Output the (x, y) coordinate of the center of the cell containing the given text.  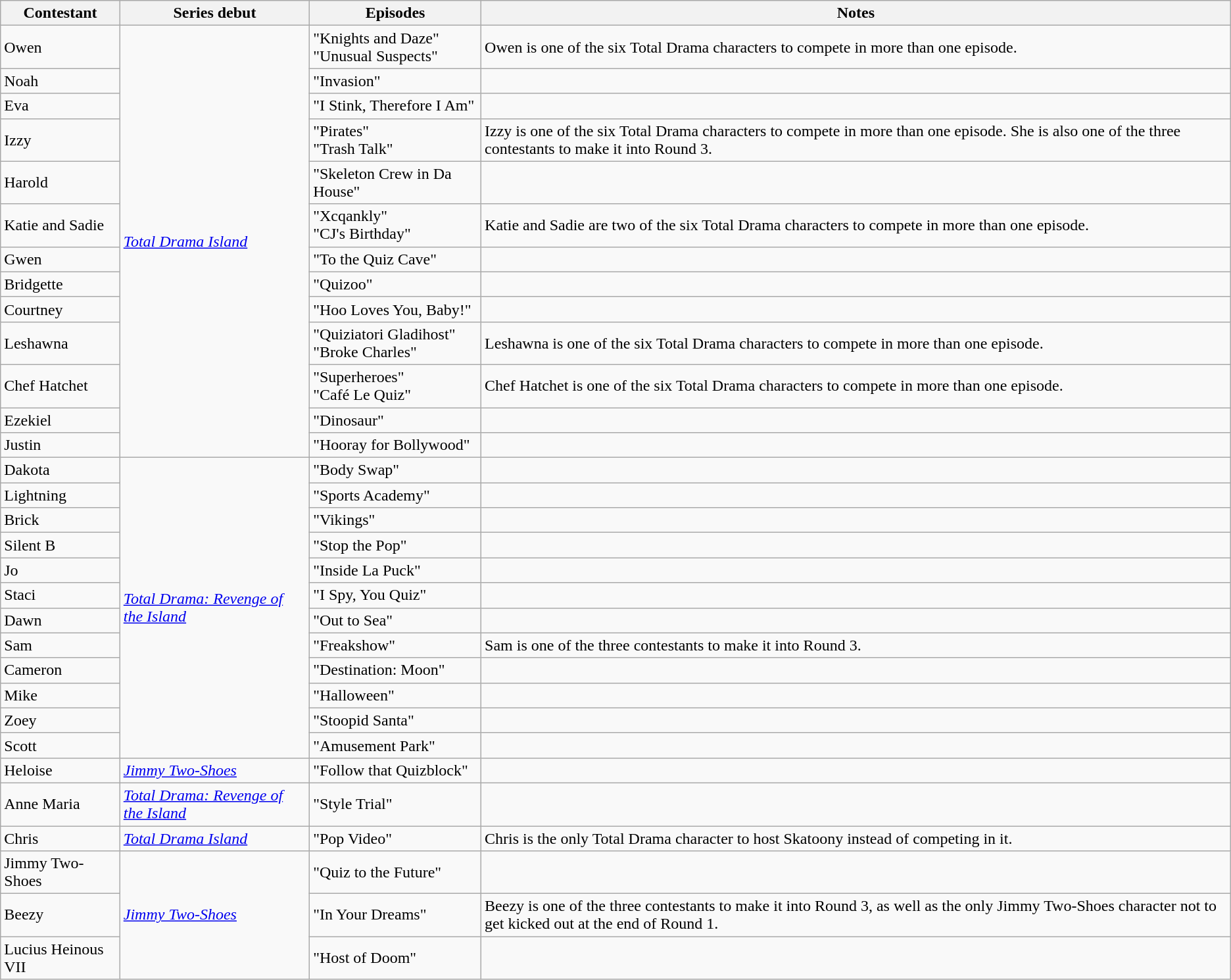
"In Your Dreams" (396, 916)
Chef Hatchet (60, 385)
"Follow that Quizblock" (396, 770)
Anne Maria (60, 804)
"Xcqankly""CJ's Birthday" (396, 225)
Owen is one of the six Total Drama characters to compete in more than one episode. (856, 47)
Lightning (60, 495)
Leshawna (60, 343)
Episodes (396, 13)
Izzy (60, 139)
Mike (60, 695)
Sam is one of the three contestants to make it into Round 3. (856, 645)
"Amusement Park" (396, 745)
Sam (60, 645)
Noah (60, 81)
Katie and Sadie are two of the six Total Drama characters to compete in more than one episode. (856, 225)
Staci (60, 595)
Katie and Sadie (60, 225)
Dakota (60, 470)
"Hooray for Bollywood" (396, 445)
Lucius Heinous VII (60, 958)
Heloise (60, 770)
Beezy (60, 916)
"Freakshow" (396, 645)
Leshawna is one of the six Total Drama characters to compete in more than one episode. (856, 343)
"Destination: Moon" (396, 670)
Notes (856, 13)
Ezekiel (60, 420)
"Invasion" (396, 81)
Justin (60, 445)
"I Spy, You Quiz" (396, 595)
"Out to Sea" (396, 620)
"Hoo Loves You, Baby!" (396, 309)
Contestant (60, 13)
Chris (60, 839)
"Sports Academy" (396, 495)
"Stop the Pop" (396, 545)
"Body Swap" (396, 470)
"Superheroes""Café Le Quiz" (396, 385)
Dawn (60, 620)
Bridgette (60, 284)
Harold (60, 183)
Courtney (60, 309)
"Knights and Daze""Unusual Suspects" (396, 47)
Eva (60, 106)
"Style Trial" (396, 804)
"Quiz to the Future" (396, 872)
Cameron (60, 670)
Series debut (214, 13)
"I Stink, Therefore I Am" (396, 106)
Izzy is one of the six Total Drama characters to compete in more than one episode. She is also one of the three contestants to make it into Round 3. (856, 139)
Jo (60, 570)
"Halloween" (396, 695)
Chef Hatchet is one of the six Total Drama characters to compete in more than one episode. (856, 385)
Owen (60, 47)
"Skeleton Crew in Da House" (396, 183)
Brick (60, 520)
"Inside La Puck" (396, 570)
"Quiziatori Gladihost""Broke Charles" (396, 343)
Chris is the only Total Drama character to host Skatoony instead of competing in it. (856, 839)
Zoey (60, 720)
Gwen (60, 259)
Silent B (60, 545)
Scott (60, 745)
"To the Quiz Cave" (396, 259)
"Dinosaur" (396, 420)
"Stoopid Santa" (396, 720)
"Pirates""Trash Talk" (396, 139)
"Pop Video" (396, 839)
"Quizoo" (396, 284)
"Vikings" (396, 520)
"Host of Doom" (396, 958)
